Determine the (x, y) coordinate at the center of the cell enclosing the given text.  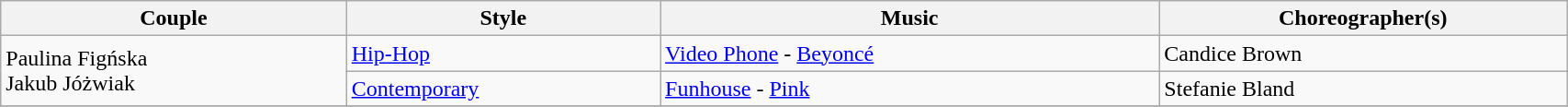
Couple (174, 18)
Funhouse - Pink (909, 89)
Stefanie Bland (1363, 89)
Candice Brown (1363, 53)
Hip-Hop (503, 53)
Style (503, 18)
Music (909, 18)
Paulina FigńskaJakub Jóżwiak (174, 71)
Contemporary (503, 89)
Video Phone - Beyoncé (909, 53)
Choreographer(s) (1363, 18)
